Return the [x, y] coordinate for the center point of the cell that contains the specified text.  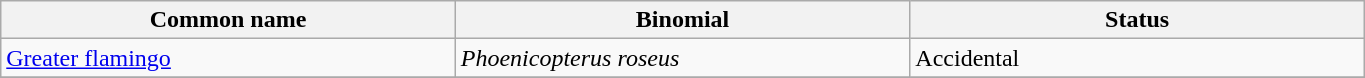
Phoenicopterus roseus [682, 58]
Status [1138, 20]
Common name [228, 20]
Greater flamingo [228, 58]
Binomial [682, 20]
Accidental [1138, 58]
